Find where the given text appears and provide that cell's center as [x, y] coordinate. 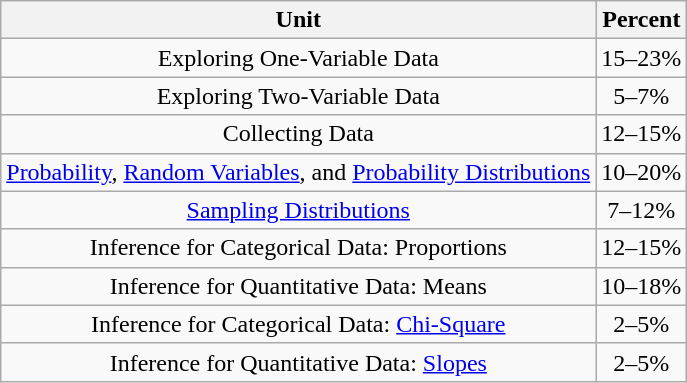
10–20% [642, 172]
15–23% [642, 58]
Inference for Categorical Data: Proportions [298, 248]
Inference for Quantitative Data: Slopes [298, 362]
Unit [298, 20]
Collecting Data [298, 134]
Percent [642, 20]
Sampling Distributions [298, 210]
Exploring Two-Variable Data [298, 96]
Probability, Random Variables, and Probability Distributions [298, 172]
Exploring One-Variable Data [298, 58]
Inference for Categorical Data: Chi-Square [298, 324]
Inference for Quantitative Data: Means [298, 286]
7–12% [642, 210]
10–18% [642, 286]
5–7% [642, 96]
